Determine the [X, Y] coordinate at the center of the cell enclosing the given text.  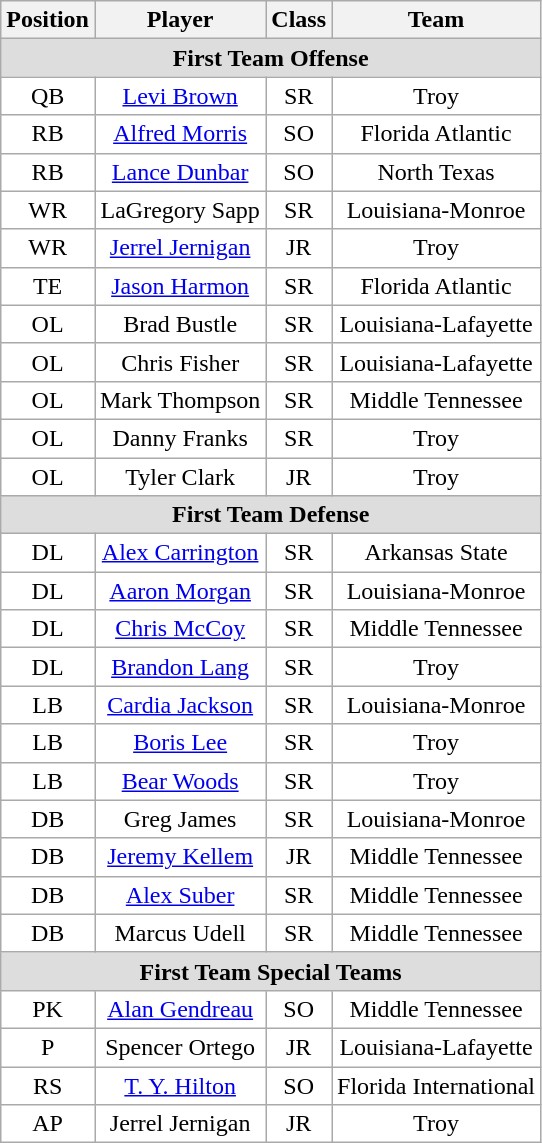
AP [48, 1124]
Alex Suber [180, 895]
Levi Brown [180, 96]
LaGregory Sapp [180, 210]
T. Y. Hilton [180, 1085]
P [48, 1047]
RS [48, 1085]
Aaron Morgan [180, 591]
QB [48, 96]
Brandon Lang [180, 667]
Marcus Udell [180, 933]
First Team Offense [271, 58]
Bear Woods [180, 781]
Position [48, 20]
Alfred Morris [180, 134]
Mark Thompson [180, 400]
Chris McCoy [180, 629]
Cardia Jackson [180, 705]
Tyler Clark [180, 477]
Danny Franks [180, 438]
Chris Fisher [180, 362]
Arkansas State [436, 553]
Team [436, 20]
Brad Bustle [180, 324]
Class [299, 20]
Florida International [436, 1085]
TE [48, 286]
Lance Dunbar [180, 172]
Spencer Ortego [180, 1047]
Player [180, 20]
PK [48, 1009]
Jason Harmon [180, 286]
Greg James [180, 819]
Alan Gendreau [180, 1009]
Jeremy Kellem [180, 857]
North Texas [436, 172]
Boris Lee [180, 743]
First Team Defense [271, 515]
Alex Carrington [180, 553]
First Team Special Teams [271, 971]
